Extract the (X, Y) coordinate from the center of the cell holding the provided text.  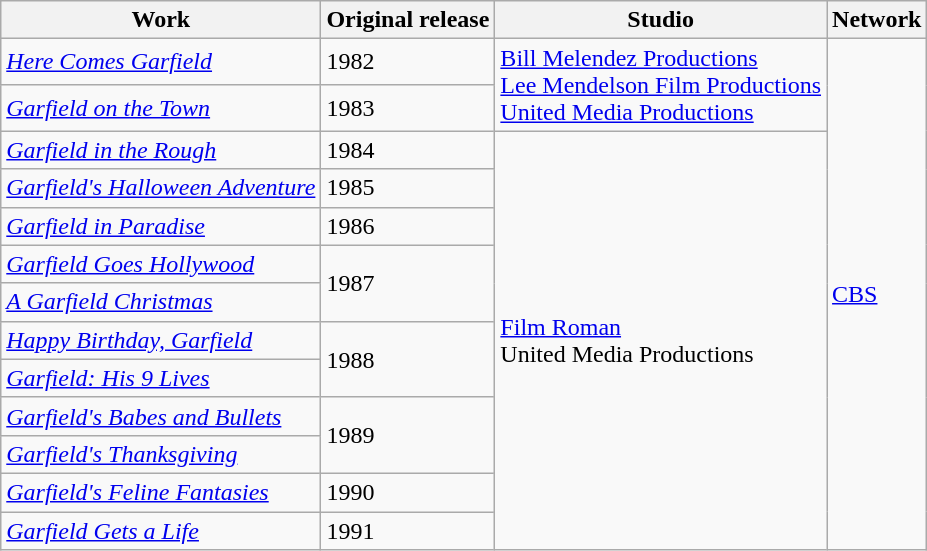
Garfield Goes Hollywood (161, 264)
Garfield's Thanksgiving (161, 454)
1986 (408, 226)
Bill Melendez ProductionsLee Mendelson Film ProductionsUnited Media Productions (661, 85)
1982 (408, 62)
Garfield's Feline Fantasies (161, 492)
Network (877, 20)
1990 (408, 492)
1988 (408, 359)
CBS (877, 294)
Garfield in Paradise (161, 226)
Work (161, 20)
1985 (408, 188)
Studio (661, 20)
Original release (408, 20)
Garfield Gets a Life (161, 531)
1987 (408, 283)
A Garfield Christmas (161, 302)
Garfield's Halloween Adventure (161, 188)
1983 (408, 108)
Here Comes Garfield (161, 62)
Film RomanUnited Media Productions (661, 340)
Garfield on the Town (161, 108)
Garfield: His 9 Lives (161, 378)
Garfield in the Rough (161, 150)
Happy Birthday, Garfield (161, 340)
1991 (408, 531)
1989 (408, 435)
Garfield's Babes and Bullets (161, 416)
1984 (408, 150)
